Return [x, y] of the center of cell containing provided text 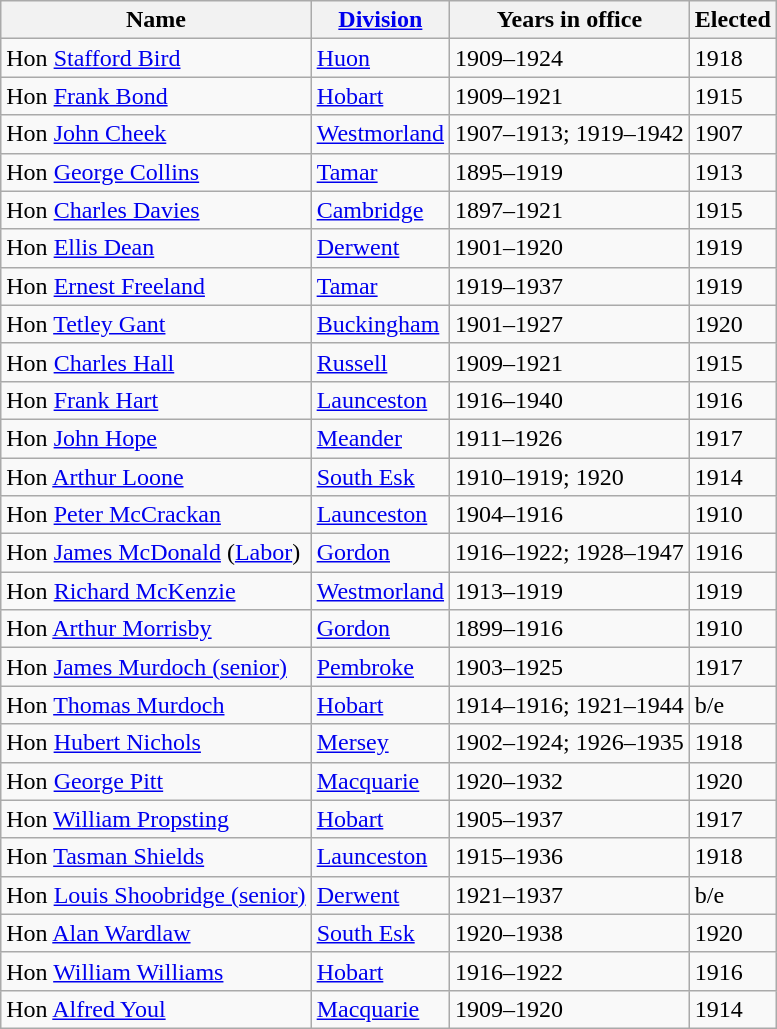
Hon Hubert Nichols [156, 743]
Hon Louis Shoobridge (senior) [156, 895]
Hon Ernest Freeland [156, 286]
1916–1922; 1928–1947 [570, 553]
Hon Thomas Murdoch [156, 705]
Elected [732, 20]
1914–1916; 1921–1944 [570, 705]
1895–1919 [570, 172]
1901–1920 [570, 248]
Hon James Murdoch (senior) [156, 667]
1907–1913; 1919–1942 [570, 134]
Meander [380, 438]
1902–1924; 1926–1935 [570, 743]
1909–1920 [570, 1009]
Hon William Williams [156, 971]
1901–1927 [570, 324]
1916–1940 [570, 400]
Huon [380, 58]
Hon Stafford Bird [156, 58]
Division [380, 20]
Hon Alan Wardlaw [156, 933]
Hon Peter McCrackan [156, 515]
Russell [380, 362]
1904–1916 [570, 515]
Hon Alfred Youl [156, 1009]
1899–1916 [570, 629]
1897–1921 [570, 210]
1919–1937 [570, 286]
Hon Arthur Loone [156, 477]
1913 [732, 172]
1913–1919 [570, 591]
Years in office [570, 20]
Mersey [380, 743]
Hon George Collins [156, 172]
1916–1922 [570, 971]
1915–1936 [570, 857]
Hon Frank Bond [156, 96]
Hon Charles Davies [156, 210]
Hon Ellis Dean [156, 248]
Hon Charles Hall [156, 362]
Hon Tasman Shields [156, 857]
Buckingham [380, 324]
1907 [732, 134]
Hon Arthur Morrisby [156, 629]
1909–1924 [570, 58]
Hon James McDonald (Labor) [156, 553]
Name [156, 20]
Hon William Propsting [156, 819]
1920–1932 [570, 781]
1910–1919; 1920 [570, 477]
1911–1926 [570, 438]
Cambridge [380, 210]
Hon John Cheek [156, 134]
Hon Richard McKenzie [156, 591]
Hon Tetley Gant [156, 324]
Pembroke [380, 667]
Hon George Pitt [156, 781]
1903–1925 [570, 667]
1920–1938 [570, 933]
Hon Frank Hart [156, 400]
Hon John Hope [156, 438]
1921–1937 [570, 895]
1905–1937 [570, 819]
